Extract the [X, Y] coordinate from the center of the cell holding the provided text.  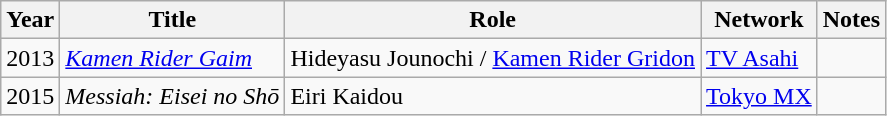
Notes [851, 20]
Role [493, 20]
Kamen Rider Gaim [172, 58]
Year [30, 20]
Hideyasu Jounochi / Kamen Rider Gridon [493, 58]
Messiah: Eisei no Shō [172, 96]
Eiri Kaidou [493, 96]
Network [760, 20]
Title [172, 20]
TV Asahi [760, 58]
2013 [30, 58]
Tokyo MX [760, 96]
2015 [30, 96]
